Find where the given text appears and provide that cell's center as (X, Y) coordinate. 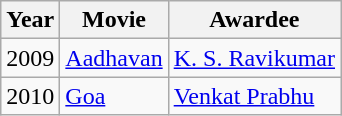
2010 (30, 96)
K. S. Ravikumar (254, 58)
Aadhavan (114, 58)
Goa (114, 96)
Awardee (254, 20)
Venkat Prabhu (254, 96)
Movie (114, 20)
Year (30, 20)
2009 (30, 58)
